From the cell containing the given text, extract its center point as [X, Y] coordinate. 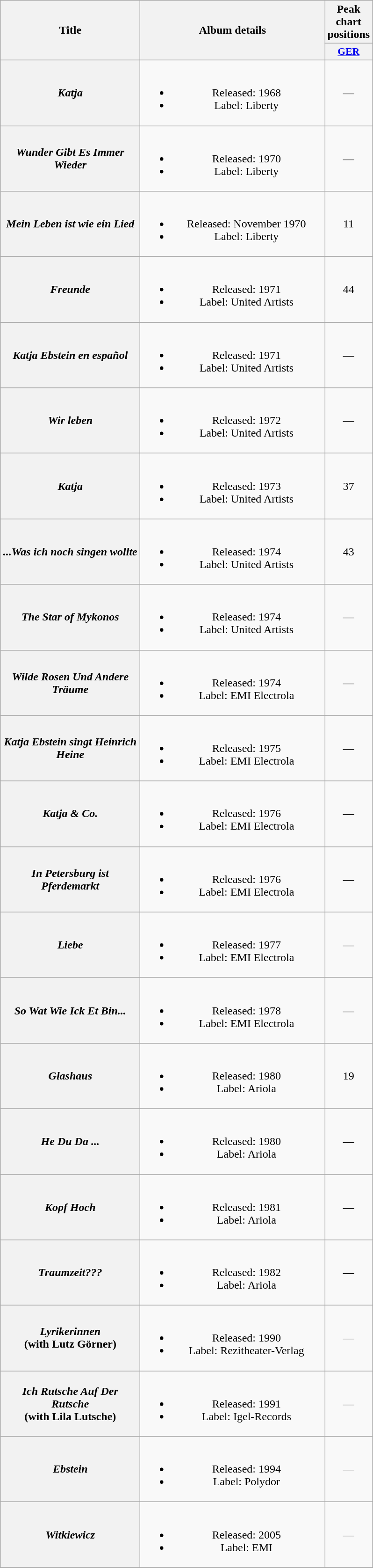
Album details [233, 30]
Released: November 1970Label: Liberty [233, 224]
...Was ich noch singen wollte [70, 552]
Released: 1974Label: EMI Electrola [233, 683]
Peak chartpositions [349, 22]
Released: 1968Label: Liberty [233, 93]
Freunde [70, 290]
19 [349, 1076]
So Wat Wie Ick Et Bin... [70, 1010]
Katja & Co. [70, 814]
43 [349, 552]
Released: 1990Label: Rezitheater-Verlag [233, 1338]
Released: 1970Label: Liberty [233, 158]
Released: 2005Label: EMI [233, 1535]
Ich Rutsche Auf Der Rutsche (with Lila Lutsche) [70, 1404]
Katja Ebstein singt Heinrich Heine [70, 748]
Released: 1972Label: United Artists [233, 421]
Wunder Gibt Es Immer Wieder [70, 158]
The Star of Mykonos [70, 617]
Released: 1981Label: Ariola [233, 1207]
Katja Ebstein en español [70, 355]
In Petersburg ist Pferdemarkt [70, 879]
Liebe [70, 945]
Traumzeit??? [70, 1273]
He Du Da ... [70, 1141]
Witkiewicz [70, 1535]
Released: 1977Label: EMI Electrola [233, 945]
Wilde Rosen Und Andere Träume [70, 683]
Glashaus [70, 1076]
Kopf Hoch [70, 1207]
Released: 1994Label: Polydor [233, 1469]
Released: 1973Label: United Artists [233, 486]
GER [349, 52]
Ebstein [70, 1469]
Mein Leben ist wie ein Lied [70, 224]
Lyrikerinnen (with Lutz Görner) [70, 1338]
Released: 1982Label: Ariola [233, 1273]
Title [70, 30]
Released: 1975Label: EMI Electrola [233, 748]
11 [349, 224]
44 [349, 290]
Released: 1978Label: EMI Electrola [233, 1010]
37 [349, 486]
Released: 1991Label: Igel-Records [233, 1404]
Wir leben [70, 421]
